Extract the [X, Y] coordinate from the center of the cell holding the provided text.  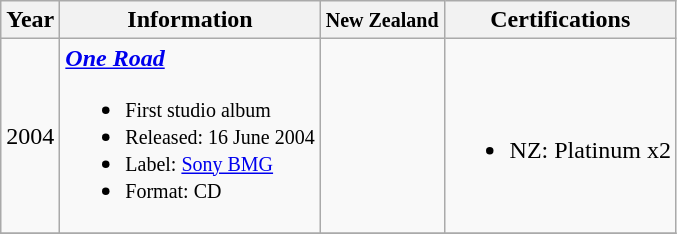
2004 [30, 136]
NZ: Platinum x2 [560, 136]
Certifications [560, 20]
Year [30, 20]
Information [190, 20]
One RoadFirst studio albumReleased: 16 June 2004Label: Sony BMGFormat: CD [190, 136]
New Zealand [382, 20]
